Capture the cell that displays the provided text and extract its (x, y) central coordinate. 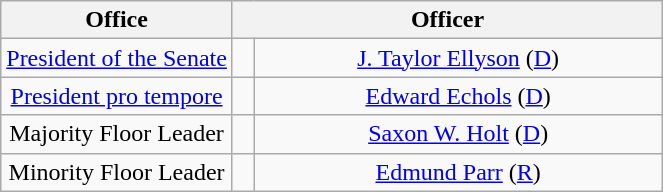
Edward Echols (D) (458, 96)
Office (117, 20)
President of the Senate (117, 58)
Saxon W. Holt (D) (458, 134)
Majority Floor Leader (117, 134)
President pro tempore (117, 96)
Edmund Parr (R) (458, 172)
J. Taylor Ellyson (D) (458, 58)
Officer (447, 20)
Minority Floor Leader (117, 172)
